Determine the [X, Y] coordinate at the center of the cell enclosing the given text.  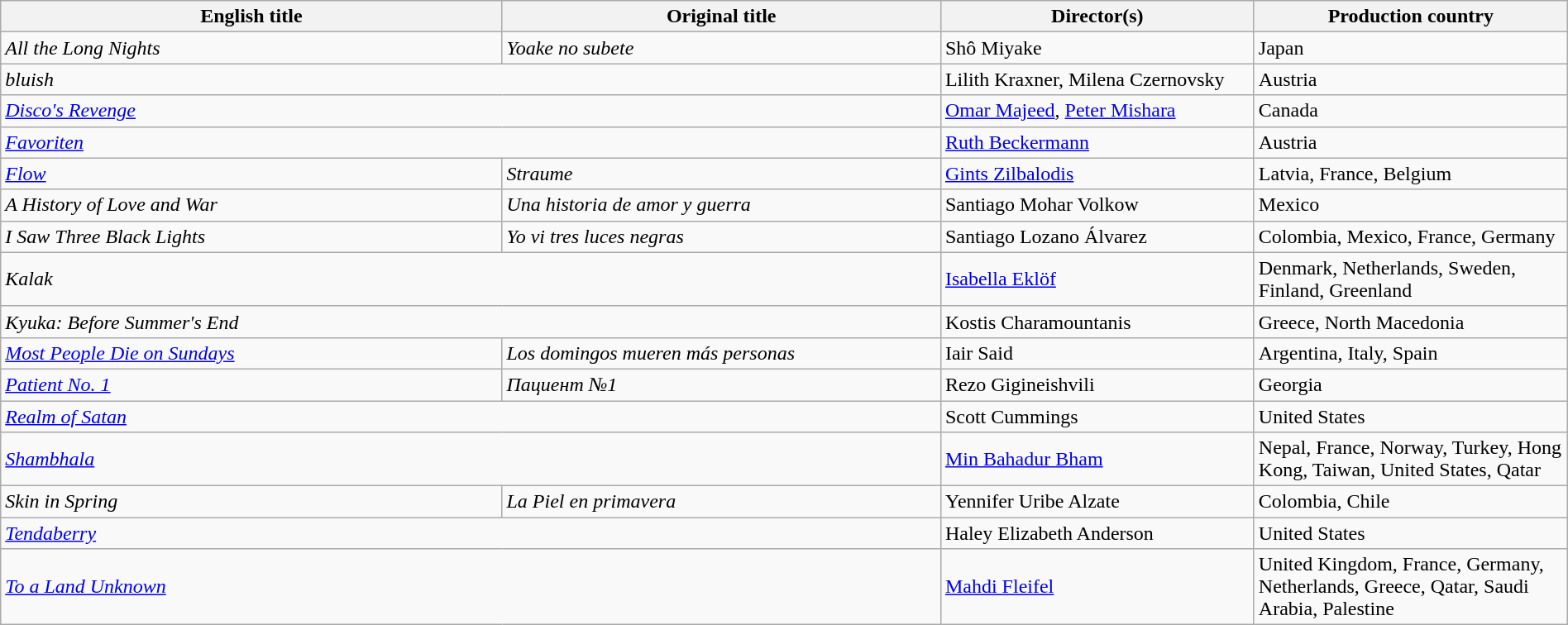
Iair Said [1097, 353]
Los domingos mueren más personas [721, 353]
Colombia, Chile [1411, 502]
Most People Die on Sundays [251, 353]
Kostis Charamountanis [1097, 322]
Colombia, Mexico, France, Germany [1411, 236]
Flow [251, 174]
bluish [471, 79]
Yoake no subete [721, 48]
English title [251, 17]
All the Long Nights [251, 48]
Greece, North Macedonia [1411, 322]
Latvia, France, Belgium [1411, 174]
Denmark, Netherlands, Sweden, Finland, Greenland [1411, 279]
United Kingdom, France, Germany, Netherlands, Greece, Qatar, Saudi Arabia, Palestine [1411, 587]
Shô Miyake [1097, 48]
Rezo Gigineishvili [1097, 384]
Kyuka: Before Summer's End [471, 322]
Scott Cummings [1097, 416]
To a Land Unknown [471, 587]
Isabella Eklöf [1097, 279]
Japan [1411, 48]
Yennifer Uribe Alzate [1097, 502]
Original title [721, 17]
Nepal, France, Norway, Turkey, Hong Kong, Taiwan, United States, Qatar [1411, 460]
Haley Elizabeth Anderson [1097, 533]
Skin in Spring [251, 502]
Tendaberry [471, 533]
La Piel en primavera [721, 502]
Kalak [471, 279]
Gints Zilbalodis [1097, 174]
Omar Majeed, Peter Mishara [1097, 111]
A History of Love and War [251, 205]
Production country [1411, 17]
Пациент №1 [721, 384]
Lilith Kraxner, Milena Czernovsky [1097, 79]
Mahdi Fleifel [1097, 587]
Shambhala [471, 460]
Yo vi tres luces negras [721, 236]
Realm of Satan [471, 416]
Straume [721, 174]
Una historia de amor y guerra [721, 205]
Ruth Beckermann [1097, 142]
Director(s) [1097, 17]
Argentina, Italy, Spain [1411, 353]
Patient No. 1 [251, 384]
Santiago Lozano Álvarez [1097, 236]
Georgia [1411, 384]
Min Bahadur Bham [1097, 460]
Canada [1411, 111]
Favoriten [471, 142]
Disco's Revenge [471, 111]
I Saw Three Black Lights [251, 236]
Mexico [1411, 205]
Santiago Mohar Volkow [1097, 205]
